Capture the cell that displays the provided text and extract its [x, y] central coordinate. 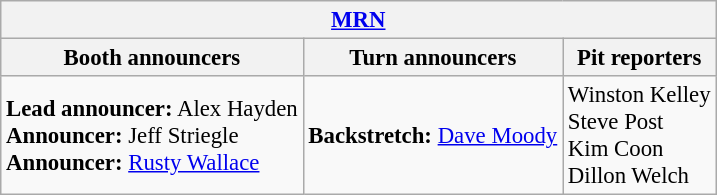
Backstretch: Dave Moody [432, 136]
Booth announcers [152, 58]
MRN [358, 20]
Turn announcers [432, 58]
Lead announcer: Alex HaydenAnnouncer: Jeff StriegleAnnouncer: Rusty Wallace [152, 136]
Winston KelleySteve PostKim CoonDillon Welch [640, 136]
Pit reporters [640, 58]
